Pinpoint the cell where the given text exists, returning its [X, Y] midpoint coordinate. 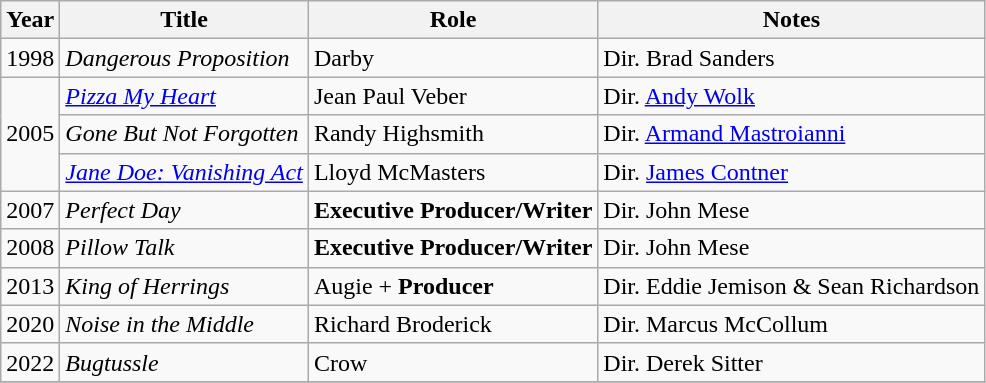
Richard Broderick [452, 324]
Lloyd McMasters [452, 172]
Crow [452, 362]
2008 [30, 248]
2013 [30, 286]
Bugtussle [184, 362]
2020 [30, 324]
Notes [792, 20]
Dir. Brad Sanders [792, 58]
Gone But Not Forgotten [184, 134]
Pillow Talk [184, 248]
Dangerous Proposition [184, 58]
Year [30, 20]
Title [184, 20]
Dir. Eddie Jemison & Sean Richardson [792, 286]
2022 [30, 362]
1998 [30, 58]
Randy Highsmith [452, 134]
Dir. Derek Sitter [792, 362]
Dir. James Contner [792, 172]
King of Herrings [184, 286]
Role [452, 20]
Dir. Armand Mastroianni [792, 134]
Dir. Andy Wolk [792, 96]
Jane Doe: Vanishing Act [184, 172]
Noise in the Middle [184, 324]
2005 [30, 134]
Perfect Day [184, 210]
Dir. Marcus McCollum [792, 324]
2007 [30, 210]
Darby [452, 58]
Pizza My Heart [184, 96]
Augie + Producer [452, 286]
Jean Paul Veber [452, 96]
